Scan for the cell matching the given text and deliver its (x, y) coordinate at center. 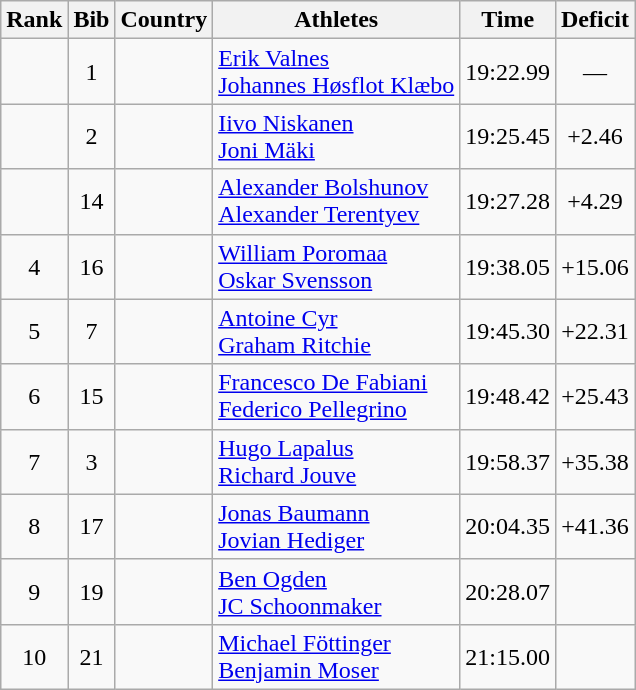
21 (92, 656)
5 (34, 332)
21:15.00 (508, 656)
15 (92, 396)
Antoine CyrGraham Ritchie (336, 332)
19:48.42 (508, 396)
Athletes (336, 20)
Michael FöttingerBenjamin Moser (336, 656)
Country (164, 20)
10 (34, 656)
Ben OgdenJC Schoonmaker (336, 592)
2 (92, 136)
4 (34, 266)
19:38.05 (508, 266)
Time (508, 20)
16 (92, 266)
William PoromaaOskar Svensson (336, 266)
20:04.35 (508, 526)
+15.06 (594, 266)
+25.43 (594, 396)
Hugo LapalusRichard Jouve (336, 462)
Alexander BolshunovAlexander Terentyev (336, 202)
+4.29 (594, 202)
+35.38 (594, 462)
19:22.99 (508, 72)
+41.36 (594, 526)
Erik ValnesJohannes Høsflot Klæbo (336, 72)
20:28.07 (508, 592)
Rank (34, 20)
6 (34, 396)
19:27.28 (508, 202)
3 (92, 462)
19:45.30 (508, 332)
19 (92, 592)
Jonas BaumannJovian Hediger (336, 526)
Bib (92, 20)
8 (34, 526)
19:58.37 (508, 462)
14 (92, 202)
9 (34, 592)
— (594, 72)
+2.46 (594, 136)
Iivo NiskanenJoni Mäki (336, 136)
Francesco De FabianiFederico Pellegrino (336, 396)
17 (92, 526)
1 (92, 72)
19:25.45 (508, 136)
Deficit (594, 20)
+22.31 (594, 332)
